Search for the cell housing the specified text and yield its [X, Y] center coordinate. 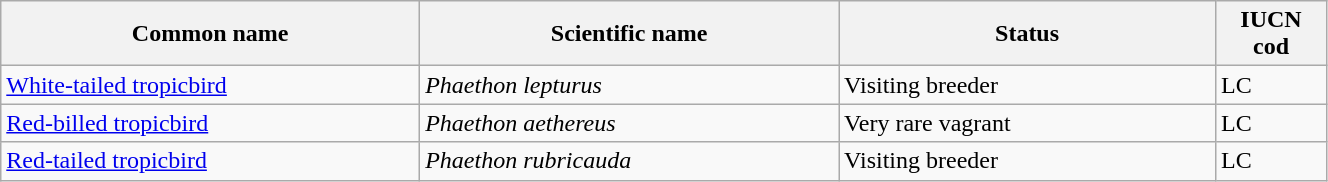
Phaethon rubricauda [630, 161]
IUCN cod [1272, 34]
Status [1028, 34]
White-tailed tropicbird [210, 85]
Red-billed tropicbird [210, 123]
Very rare vagrant [1028, 123]
Red-tailed tropicbird [210, 161]
Phaethon lepturus [630, 85]
Scientific name [630, 34]
Phaethon aethereus [630, 123]
Common name [210, 34]
